Determine the (x, y) coordinate at the center of the cell enclosing the given text.  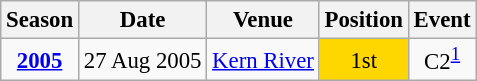
Season (40, 20)
C21 (442, 60)
Date (142, 20)
Position (364, 20)
Venue (263, 20)
2005 (40, 60)
Kern River (263, 60)
1st (364, 60)
27 Aug 2005 (142, 60)
Event (442, 20)
